Find where the given text appears and provide that cell's center as [x, y] coordinate. 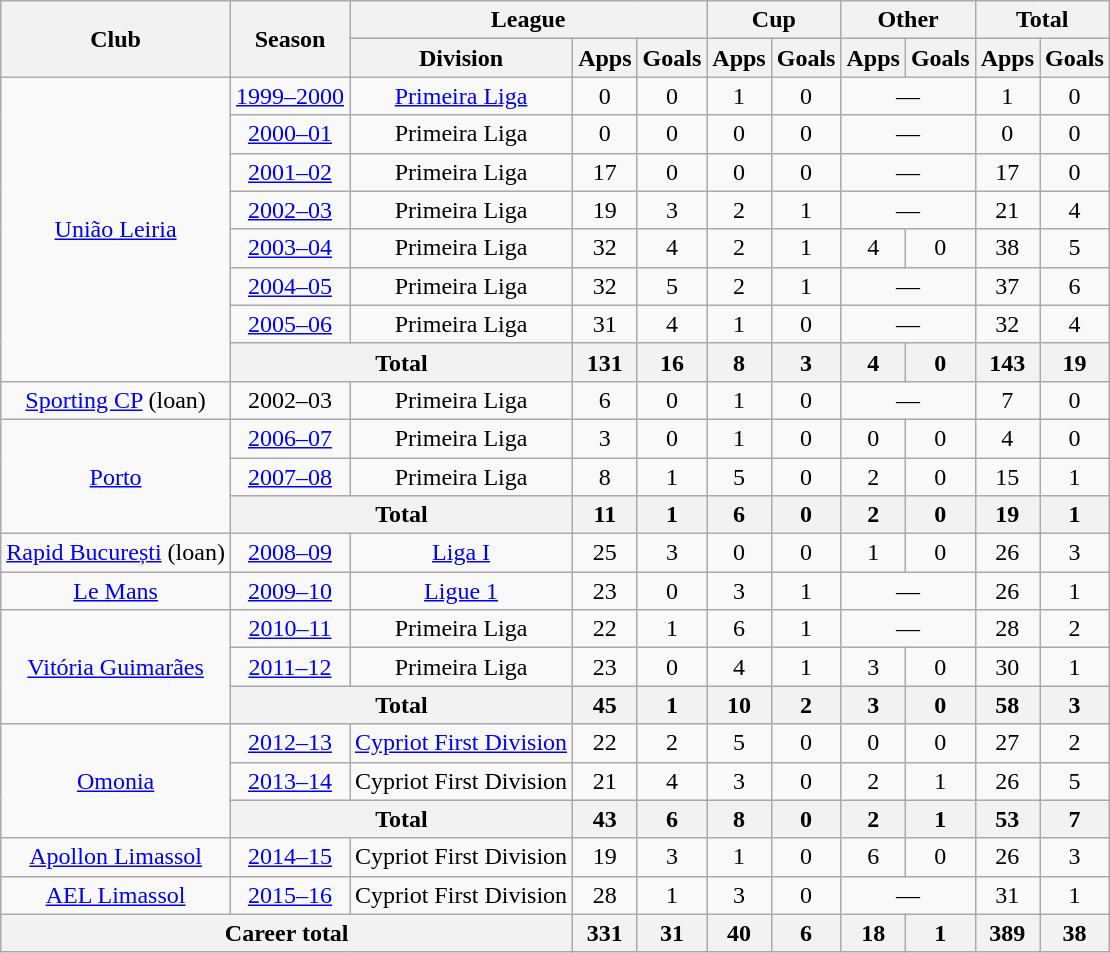
16 [672, 362]
2007–08 [290, 477]
Sporting CP (loan) [116, 400]
2004–05 [290, 286]
2010–11 [290, 629]
League [528, 20]
Le Mans [116, 591]
Apollon Limassol [116, 857]
Porto [116, 476]
Vitória Guimarães [116, 667]
Division [462, 58]
2009–10 [290, 591]
2000–01 [290, 134]
53 [1007, 819]
2011–12 [290, 667]
11 [605, 515]
Liga I [462, 553]
43 [605, 819]
Ligue 1 [462, 591]
2008–09 [290, 553]
2003–04 [290, 248]
25 [605, 553]
2001–02 [290, 172]
1999–2000 [290, 96]
30 [1007, 667]
45 [605, 705]
Career total [287, 933]
27 [1007, 743]
Club [116, 39]
2005–06 [290, 324]
2012–13 [290, 743]
Omonia [116, 781]
58 [1007, 705]
2013–14 [290, 781]
Season [290, 39]
Other [908, 20]
2006–07 [290, 438]
143 [1007, 362]
18 [873, 933]
15 [1007, 477]
AEL Limassol [116, 895]
Rapid București (loan) [116, 553]
União Leiria [116, 229]
2014–15 [290, 857]
389 [1007, 933]
10 [739, 705]
37 [1007, 286]
331 [605, 933]
2015–16 [290, 895]
40 [739, 933]
131 [605, 362]
Cup [774, 20]
